Detect which cell encompasses the target text, then output its (x, y) center coordinate. 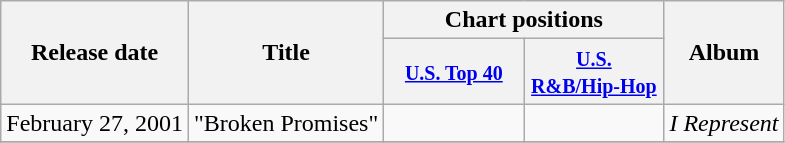
Title (286, 52)
Chart positions (524, 20)
February 27, 2001 (95, 123)
U.S. R&B/Hip-Hop (594, 72)
Album (724, 52)
"Broken Promises" (286, 123)
Release date (95, 52)
I Represent (724, 123)
U.S. Top 40 (454, 72)
